For the text-containing cell, return its midpoint in [x, y] coordinate format. 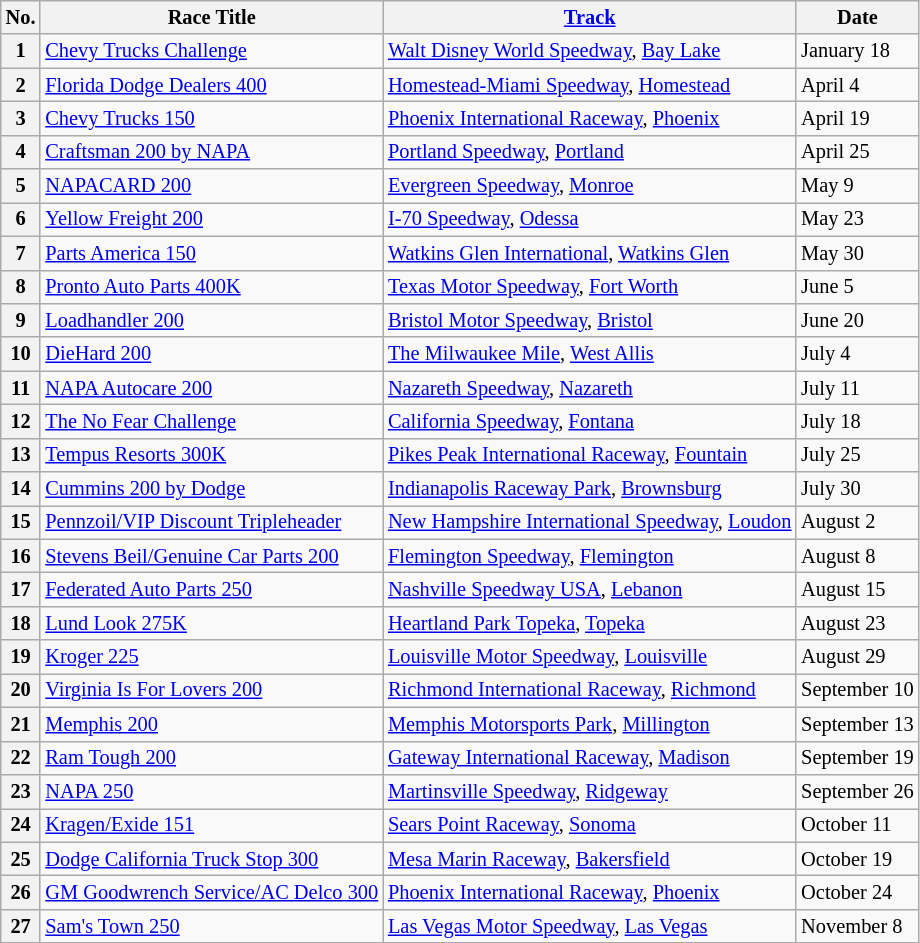
25 [21, 859]
Sam's Town 250 [212, 926]
7 [21, 253]
Craftsman 200 by NAPA [212, 152]
July 11 [857, 388]
October 19 [857, 859]
Richmond International Raceway, Richmond [590, 690]
Chevy Trucks 150 [212, 118]
Kragen/Exide 151 [212, 825]
15 [21, 522]
17 [21, 589]
August 29 [857, 657]
DieHard 200 [212, 354]
September 10 [857, 690]
September 26 [857, 791]
Heartland Park Topeka, Topeka [590, 623]
21 [21, 724]
Virginia Is For Lovers 200 [212, 690]
July 25 [857, 455]
Walt Disney World Speedway, Bay Lake [590, 51]
4 [21, 152]
Cummins 200 by Dodge [212, 489]
Dodge California Truck Stop 300 [212, 859]
NAPA Autocare 200 [212, 388]
September 19 [857, 758]
April 19 [857, 118]
Louisville Motor Speedway, Louisville [590, 657]
GM Goodwrench Service/AC Delco 300 [212, 892]
5 [21, 186]
Stevens Beil/Genuine Car Parts 200 [212, 556]
8 [21, 287]
New Hampshire International Speedway, Loudon [590, 522]
June 20 [857, 320]
Federated Auto Parts 250 [212, 589]
NAPA 250 [212, 791]
May 23 [857, 219]
Race Title [212, 17]
Loadhandler 200 [212, 320]
1 [21, 51]
Lund Look 275K [212, 623]
Yellow Freight 200 [212, 219]
April 25 [857, 152]
Chevy Trucks Challenge [212, 51]
6 [21, 219]
Mesa Marin Raceway, Bakersfield [590, 859]
Florida Dodge Dealers 400 [212, 85]
12 [21, 421]
October 24 [857, 892]
16 [21, 556]
Pikes Peak International Raceway, Fountain [590, 455]
18 [21, 623]
2 [21, 85]
Nashville Speedway USA, Lebanon [590, 589]
May 9 [857, 186]
September 13 [857, 724]
3 [21, 118]
July 18 [857, 421]
Pronto Auto Parts 400K [212, 287]
Pennzoil/VIP Discount Tripleheader [212, 522]
October 11 [857, 825]
June 5 [857, 287]
August 15 [857, 589]
January 18 [857, 51]
Gateway International Raceway, Madison [590, 758]
Portland Speedway, Portland [590, 152]
Memphis 200 [212, 724]
Evergreen Speedway, Monroe [590, 186]
California Speedway, Fontana [590, 421]
19 [21, 657]
August 23 [857, 623]
I-70 Speedway, Odessa [590, 219]
Sears Point Raceway, Sonoma [590, 825]
Homestead-Miami Speedway, Homestead [590, 85]
14 [21, 489]
Parts America 150 [212, 253]
Kroger 225 [212, 657]
The No Fear Challenge [212, 421]
July 30 [857, 489]
Watkins Glen International, Watkins Glen [590, 253]
22 [21, 758]
Date [857, 17]
26 [21, 892]
Texas Motor Speedway, Fort Worth [590, 287]
Track [590, 17]
No. [21, 17]
August 8 [857, 556]
27 [21, 926]
13 [21, 455]
Martinsville Speedway, Ridgeway [590, 791]
April 4 [857, 85]
24 [21, 825]
Nazareth Speedway, Nazareth [590, 388]
The Milwaukee Mile, West Allis [590, 354]
July 4 [857, 354]
Flemington Speedway, Flemington [590, 556]
May 30 [857, 253]
20 [21, 690]
11 [21, 388]
August 2 [857, 522]
23 [21, 791]
10 [21, 354]
NAPACARD 200 [212, 186]
Indianapolis Raceway Park, Brownsburg [590, 489]
Las Vegas Motor Speedway, Las Vegas [590, 926]
Tempus Resorts 300K [212, 455]
November 8 [857, 926]
Bristol Motor Speedway, Bristol [590, 320]
9 [21, 320]
Memphis Motorsports Park, Millington [590, 724]
Ram Tough 200 [212, 758]
